Capture the cell that displays the provided text and extract its [x, y] central coordinate. 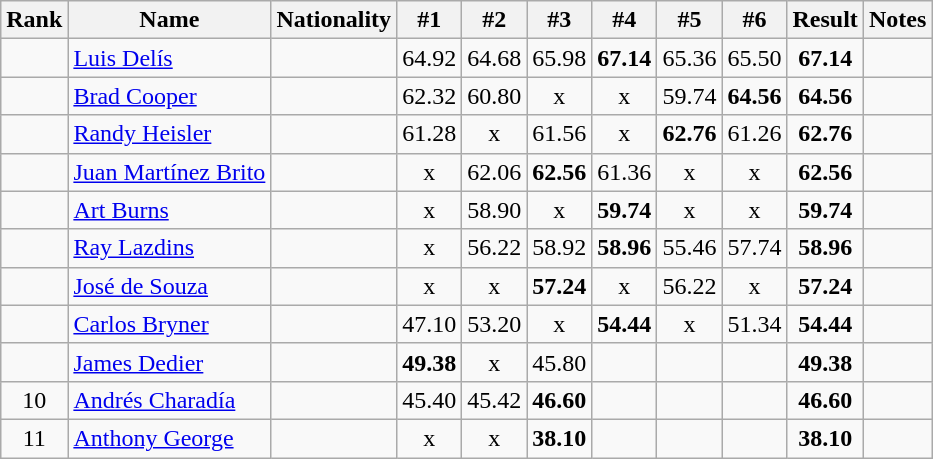
47.10 [430, 324]
#1 [430, 20]
#2 [494, 20]
#3 [560, 20]
11 [34, 438]
Nationality [334, 20]
64.92 [430, 58]
Juan Martínez Brito [170, 172]
#4 [624, 20]
55.46 [690, 248]
53.20 [494, 324]
Brad Cooper [170, 96]
José de Souza [170, 286]
45.40 [430, 400]
57.74 [754, 248]
Luis Delís [170, 58]
65.50 [754, 58]
64.68 [494, 58]
Name [170, 20]
10 [34, 400]
51.34 [754, 324]
58.90 [494, 210]
Anthony George [170, 438]
60.80 [494, 96]
Randy Heisler [170, 134]
58.92 [560, 248]
61.56 [560, 134]
65.36 [690, 58]
61.26 [754, 134]
Rank [34, 20]
Carlos Bryner [170, 324]
Andrés Charadía [170, 400]
65.98 [560, 58]
Ray Lazdins [170, 248]
61.36 [624, 172]
45.42 [494, 400]
Notes [897, 20]
61.28 [430, 134]
James Dedier [170, 362]
45.80 [560, 362]
62.32 [430, 96]
Result [825, 20]
62.06 [494, 172]
Art Burns [170, 210]
#5 [690, 20]
#6 [754, 20]
